Search for the cell housing the specified text and yield its [X, Y] center coordinate. 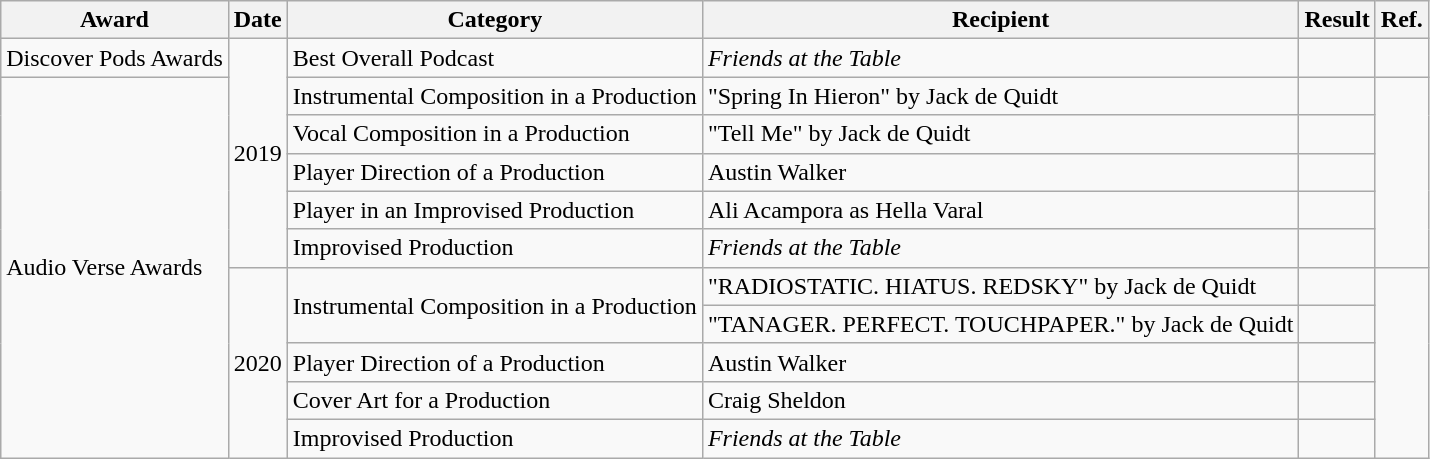
Audio Verse Awards [115, 268]
"TANAGER. PERFECT. TOUCHPAPER." by Jack de Quidt [1000, 324]
Result [1337, 20]
2019 [258, 153]
Cover Art for a Production [494, 400]
Discover Pods Awards [115, 58]
"RADIOSTATIC. HIATUS. REDSKY" by Jack de Quidt [1000, 286]
Category [494, 20]
Recipient [1000, 20]
Date [258, 20]
Ali Acampora as Hella Varal [1000, 210]
2020 [258, 362]
Award [115, 20]
Ref. [1402, 20]
"Spring In Hieron" by Jack de Quidt [1000, 96]
Vocal Composition in a Production [494, 134]
Player in an Improvised Production [494, 210]
"Tell Me" by Jack de Quidt [1000, 134]
Craig Sheldon [1000, 400]
Best Overall Podcast [494, 58]
